Scan for the cell matching the given text and deliver its [X, Y] coordinate at center. 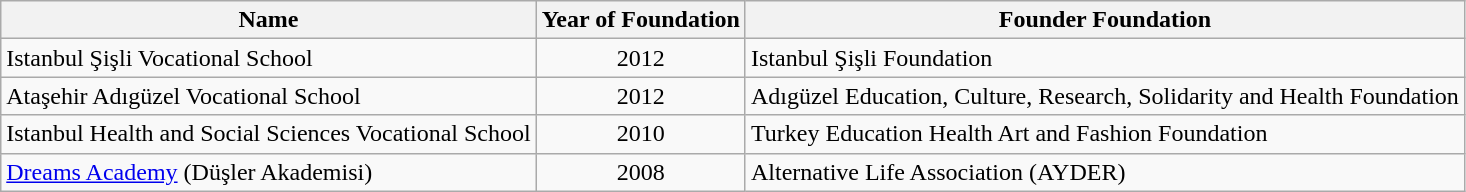
Turkey Education Health Art and Fashion Foundation [1104, 134]
Alternative Life Association (AYDER) [1104, 172]
2010 [640, 134]
Istanbul Şişli Vocational School [268, 58]
Founder Foundation [1104, 20]
2008 [640, 172]
Year of Foundation [640, 20]
Name [268, 20]
Dreams Academy (Düşler Akademisi) [268, 172]
Adıgüzel Education, Culture, Research, Solidarity and Health Foundation [1104, 96]
Ataşehir Adıgüzel Vocational School [268, 96]
Istanbul Health and Social Sciences Vocational School [268, 134]
Istanbul Şişli Foundation [1104, 58]
